For the text-containing cell, return its midpoint in [x, y] coordinate format. 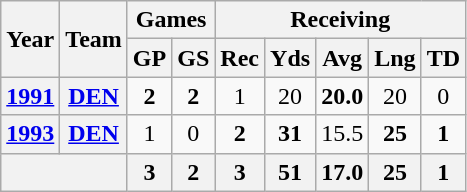
Year [30, 39]
GS [194, 58]
TD [443, 58]
Team [94, 39]
15.5 [342, 134]
20.0 [342, 96]
Lng [395, 58]
GP [149, 58]
Games [170, 20]
Receiving [340, 20]
17.0 [342, 172]
1993 [30, 134]
31 [290, 134]
51 [290, 172]
Avg [342, 58]
Yds [290, 58]
Rec [240, 58]
1991 [30, 96]
